Return the [X, Y] coordinate for the center point of the cell that contains the specified text.  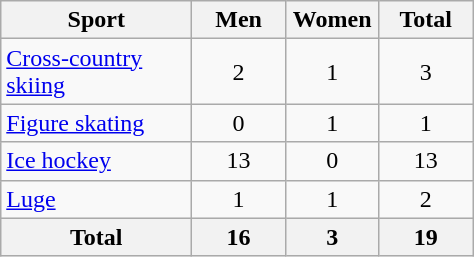
16 [239, 237]
Sport [96, 20]
Ice hockey [96, 161]
Women [332, 20]
19 [426, 237]
Men [239, 20]
Cross-country skiing [96, 72]
Figure skating [96, 123]
Luge [96, 199]
